For the text-containing cell, return its midpoint in (X, Y) coordinate format. 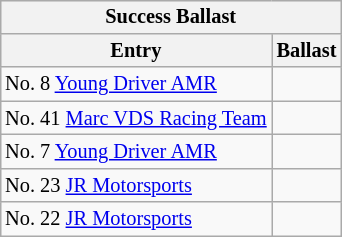
No. 41 Marc VDS Racing Team (136, 118)
No. 22 JR Motorsports (136, 219)
Entry (136, 51)
Success Ballast (170, 17)
Ballast (307, 51)
No. 8 Young Driver AMR (136, 84)
No. 7 Young Driver AMR (136, 152)
No. 23 JR Motorsports (136, 185)
